Return the [X, Y] coordinate for the center point of the cell that contains the specified text.  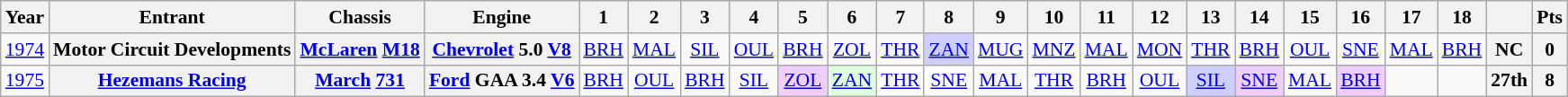
NC [1510, 49]
10 [1053, 17]
2 [654, 17]
14 [1259, 17]
Motor Circuit Developments [172, 49]
Chevrolet 5.0 V8 [502, 49]
MUG [1000, 49]
6 [852, 17]
9 [1000, 17]
11 [1107, 17]
Chassis [360, 17]
4 [754, 17]
1 [605, 17]
3 [705, 17]
13 [1211, 17]
18 [1463, 17]
Engine [502, 17]
Pts [1549, 17]
Hezemans Racing [172, 81]
MNZ [1053, 49]
Year [25, 17]
Entrant [172, 17]
15 [1310, 17]
0 [1549, 49]
7 [900, 17]
12 [1160, 17]
McLaren M18 [360, 49]
Ford GAA 3.4 V6 [502, 81]
MON [1160, 49]
March 731 [360, 81]
16 [1360, 17]
17 [1411, 17]
1974 [25, 49]
27th [1510, 81]
1975 [25, 81]
5 [802, 17]
